Locate the cell with the specified text and output its (X, Y) center coordinate. 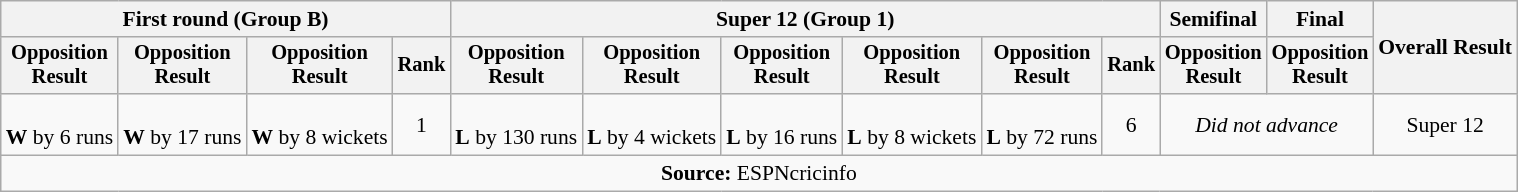
Overall Result (1445, 48)
Semifinal (1214, 19)
L by 72 runs (1042, 124)
W by 8 wickets (319, 124)
L by 8 wickets (912, 124)
Super 12 (Group 1) (805, 19)
L by 4 wickets (652, 124)
L by 130 runs (516, 124)
Final (1320, 19)
Source: ESPNcricinfo (759, 174)
W by 17 runs (182, 124)
6 (1131, 124)
Super 12 (1445, 124)
1 (422, 124)
First round (Group B) (226, 19)
W by 6 runs (60, 124)
Did not advance (1266, 124)
L by 16 runs (782, 124)
